Scan for the cell matching the given text and deliver its (X, Y) coordinate at center. 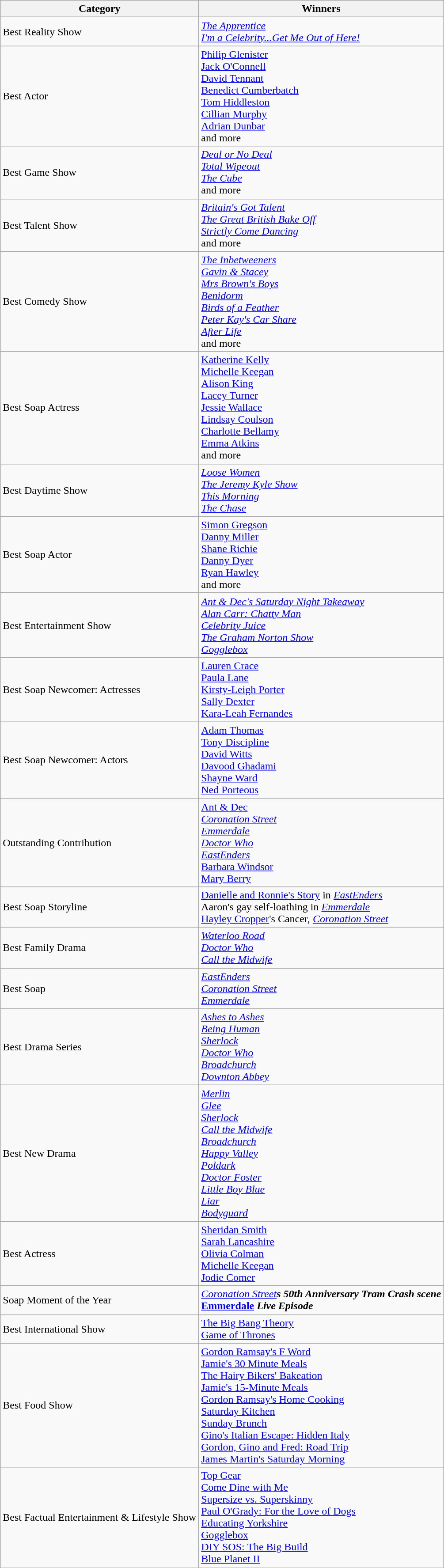
Deal or No DealTotal WipeoutThe Cubeand more (321, 172)
Best Drama Series (100, 1047)
The InbetweenersGavin & StaceyMrs Brown's BoysBenidormBirds of a FeatherPeter Kay's Car ShareAfter Lifeand more (321, 301)
Danielle and Ronnie's Story in EastEndersAaron's gay self-loathing in EmmerdaleHayley Cropper's Cancer, Coronation Street (321, 907)
Waterloo RoadDoctor WhoCall the Midwife (321, 948)
Winners (321, 9)
Best Soap Newcomer: Actors (100, 760)
Best Soap Newcomer: Actresses (100, 689)
Best Actor (100, 96)
Ant & DecCoronation StreetEmmerdaleDoctor WhoEastEndersBarbara WindsorMary Berry (321, 843)
Lauren CracePaula LaneKirsty-Leigh PorterSally DexterKara-Leah Fernandes (321, 689)
Katherine KellyMichelle KeeganAlison KingLacey TurnerJessie WallaceLindsay CoulsonCharlotte BellamyEmma Atkinsand more (321, 408)
Best Talent Show (100, 225)
The Big Bang TheoryGame of Thrones (321, 1329)
Britain's Got TalentThe Great British Bake OffStrictly Come Dancingand more (321, 225)
Loose WomenThe Jeremy Kyle ShowThis MorningThe Chase (321, 490)
Soap Moment of the Year (100, 1300)
Best Reality Show (100, 32)
Best Soap Actress (100, 408)
Best Food Show (100, 1405)
Philip GlenisterJack O'ConnellDavid TennantBenedict CumberbatchTom HiddlestonCillian MurphyAdrian Dunbarand more (321, 96)
Ant & Dec's Saturday Night TakeawayAlan Carr: Chatty ManCelebrity JuiceThe Graham Norton ShowGogglebox (321, 625)
Sheridan SmithSarah LancashireOlivia ColmanMichelle KeeganJodie Comer (321, 1254)
Best Factual Entertainment & Lifestyle Show (100, 1518)
Best Game Show (100, 172)
Category (100, 9)
Best International Show (100, 1329)
Outstanding Contribution (100, 843)
Best Daytime Show (100, 490)
Best Soap (100, 989)
Simon GregsonDanny MillerShane RichieDanny DyerRyan Hawleyand more (321, 555)
Best Soap Storyline (100, 907)
Top GearCome Dine with MeSupersize vs. SuperskinnyPaul O'Grady: For the Love of DogsEducating YorkshireGoggleboxDIY SOS: The Big BuildBlue Planet II (321, 1518)
Coronation Streets 50th Anniversary Tram Crash sceneEmmerdale Live Episode (321, 1300)
Adam ThomasTony DisciplineDavid WittsDavood GhadamiShayne WardNed Porteous (321, 760)
Best Soap Actor (100, 555)
Best Actress (100, 1254)
The ApprenticeI'm a Celebrity...Get Me Out of Here! (321, 32)
Best Comedy Show (100, 301)
Best Family Drama (100, 948)
EastEndersCoronation StreetEmmerdale (321, 989)
MerlinGleeSherlockCall the MidwifeBroadchurchHappy ValleyPoldarkDoctor FosterLittle Boy BlueLiarBodyguard (321, 1153)
Best Entertainment Show (100, 625)
Best New Drama (100, 1153)
Ashes to AshesBeing HumanSherlockDoctor WhoBroadchurchDownton Abbey (321, 1047)
